Search for the cell housing the specified text and yield its (x, y) center coordinate. 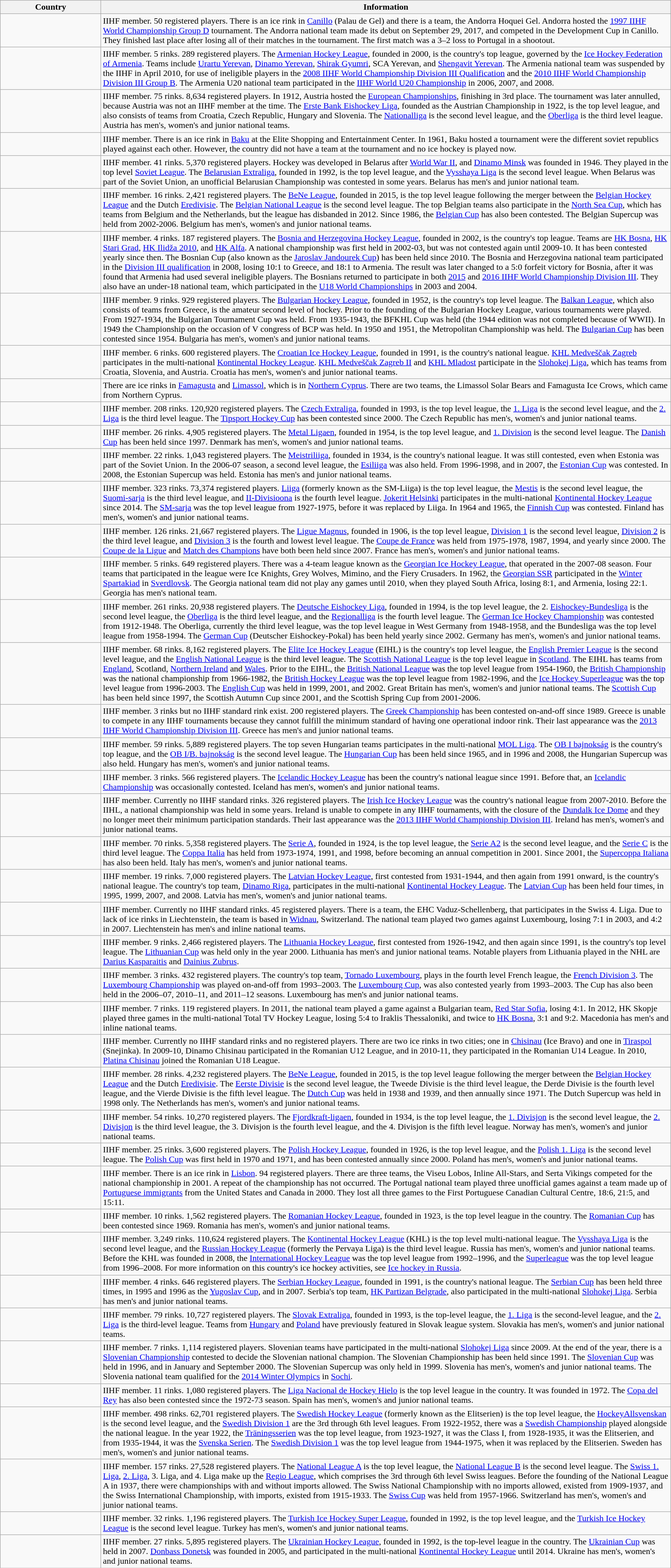
Information (386, 7)
Country (51, 7)
